Provide the (x, y) coordinate of the cell's center where the given text is located.  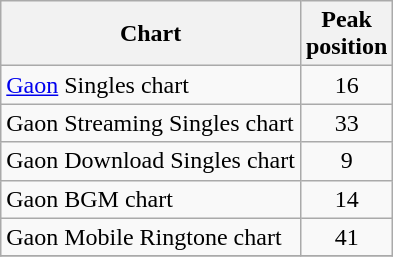
Gaon BGM chart (151, 199)
16 (346, 85)
Peakposition (346, 34)
33 (346, 123)
Gaon Singles chart (151, 85)
41 (346, 237)
9 (346, 161)
Gaon Download Singles chart (151, 161)
Gaon Mobile Ringtone chart (151, 237)
14 (346, 199)
Gaon Streaming Singles chart (151, 123)
Chart (151, 34)
